Pinpoint the cell where the given text exists, returning its [x, y] midpoint coordinate. 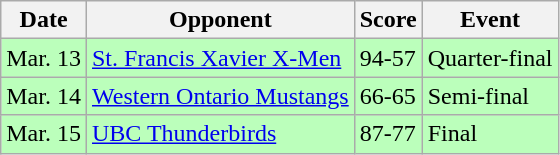
St. Francis Xavier X-Men [220, 58]
Mar. 13 [44, 58]
Mar. 15 [44, 134]
Event [490, 20]
Western Ontario Mustangs [220, 96]
Semi-final [490, 96]
87-77 [388, 134]
Mar. 14 [44, 96]
Opponent [220, 20]
94-57 [388, 58]
UBC Thunderbirds [220, 134]
Date [44, 20]
Quarter-final [490, 58]
66-65 [388, 96]
Score [388, 20]
Final [490, 134]
